Output the [X, Y] coordinate of the center of the cell containing the given text.  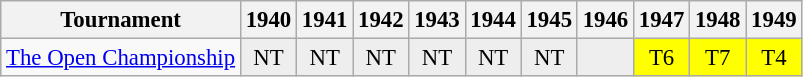
1945 [549, 20]
1943 [437, 20]
1942 [381, 20]
T4 [774, 58]
1940 [268, 20]
T6 [661, 58]
1947 [661, 20]
The Open Championship [121, 58]
1949 [774, 20]
1948 [718, 20]
1944 [493, 20]
1941 [325, 20]
1946 [605, 20]
T7 [718, 58]
Tournament [121, 20]
